Determine the [x, y] coordinate at the center of the cell enclosing the given text.  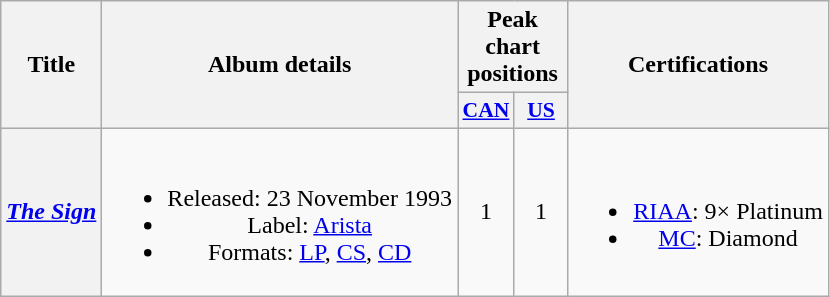
Album details [280, 65]
The Sign [52, 212]
RIAA: 9× PlatinumMC: Diamond [698, 212]
Released: 23 November 1993Label: AristaFormats: LP, CS, CD [280, 212]
Peak chart positions [513, 47]
CAN [486, 111]
Certifications [698, 65]
Title [52, 65]
US [540, 111]
